Return the [x, y] coordinate for the center point of the cell that contains the specified text.  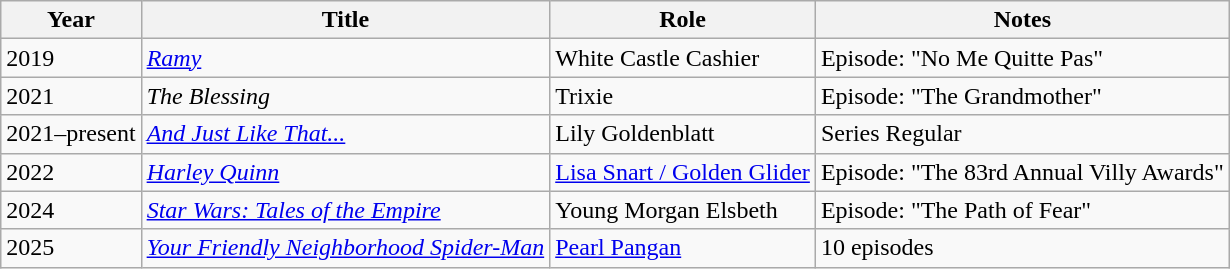
Role [683, 20]
Episode: "The Path of Fear" [1022, 210]
Episode: "The 83rd Annual Villy Awards" [1022, 172]
2025 [71, 248]
Year [71, 20]
Pearl Pangan [683, 248]
2024 [71, 210]
Young Morgan Elsbeth [683, 210]
Title [346, 20]
Series Regular [1022, 134]
2022 [71, 172]
2021 [71, 96]
And Just Like That... [346, 134]
Episode: "The Grandmother" [1022, 96]
White Castle Cashier [683, 58]
Star Wars: Tales of the Empire [346, 210]
Episode: "No Me Quitte Pas" [1022, 58]
10 episodes [1022, 248]
Lisa Snart / Golden Glider [683, 172]
Lily Goldenblatt [683, 134]
2019 [71, 58]
Ramy [346, 58]
Trixie [683, 96]
2021–present [71, 134]
Harley Quinn [346, 172]
Notes [1022, 20]
The Blessing [346, 96]
Your Friendly Neighborhood Spider-Man [346, 248]
